For the text-containing cell, return its midpoint in (X, Y) coordinate format. 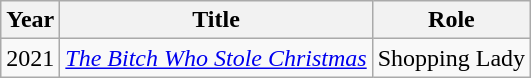
2021 (30, 58)
Year (30, 20)
The Bitch Who Stole Christmas (216, 58)
Shopping Lady (451, 58)
Title (216, 20)
Role (451, 20)
